Pinpoint the cell where the given text exists, returning its (X, Y) midpoint coordinate. 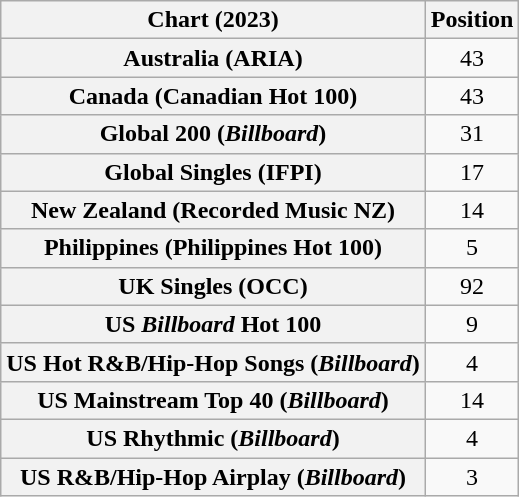
Global 200 (Billboard) (213, 134)
Global Singles (IFPI) (213, 172)
Position (472, 20)
New Zealand (Recorded Music NZ) (213, 210)
5 (472, 248)
Australia (ARIA) (213, 58)
9 (472, 324)
US Hot R&B/Hip-Hop Songs (Billboard) (213, 362)
UK Singles (OCC) (213, 286)
US Billboard Hot 100 (213, 324)
Chart (2023) (213, 20)
17 (472, 172)
Canada (Canadian Hot 100) (213, 96)
92 (472, 286)
US Rhythmic (Billboard) (213, 438)
US R&B/Hip-Hop Airplay (Billboard) (213, 477)
31 (472, 134)
Philippines (Philippines Hot 100) (213, 248)
3 (472, 477)
US Mainstream Top 40 (Billboard) (213, 400)
